Return the (X, Y) coordinate for the center point of the cell that contains the specified text.  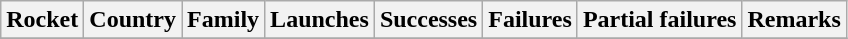
Successes (428, 20)
Rocket (42, 20)
Remarks (794, 20)
Failures (530, 20)
Launches (320, 20)
Partial failures (660, 20)
Country (133, 20)
Family (224, 20)
